Find where the given text appears and provide that cell's center as [X, Y] coordinate. 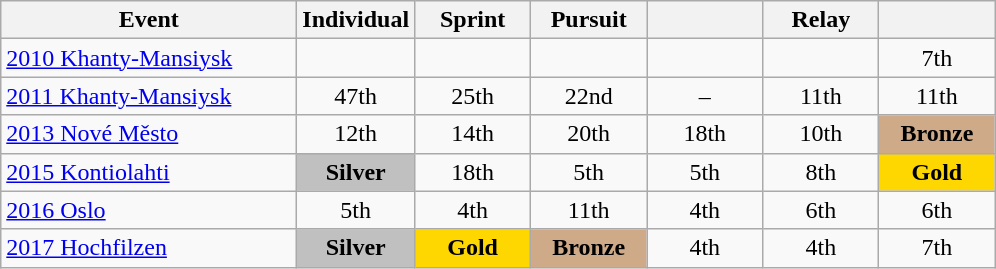
2016 Oslo [149, 210]
2013 Nové Město [149, 134]
22nd [589, 96]
2015 Kontiolahti [149, 172]
Individual [356, 20]
20th [589, 134]
Event [149, 20]
47th [356, 96]
12th [356, 134]
10th [821, 134]
Sprint [473, 20]
2010 Khanty-Mansiysk [149, 58]
8th [821, 172]
14th [473, 134]
– [705, 96]
25th [473, 96]
2011 Khanty-Mansiysk [149, 96]
2017 Hochfilzen [149, 248]
Pursuit [589, 20]
Relay [821, 20]
